Return (x, y) of the center of cell containing provided text 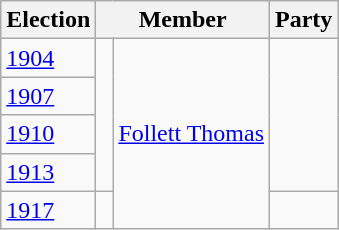
Election (48, 20)
Follett Thomas (192, 134)
1917 (48, 210)
Party (304, 20)
1907 (48, 96)
1913 (48, 172)
1904 (48, 58)
1910 (48, 134)
Member (183, 20)
